Return the (x, y) coordinate for the center point of the cell that contains the specified text.  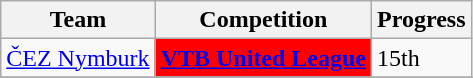
ČEZ Nymburk (78, 58)
Progress (422, 20)
VTB United League (263, 58)
Competition (263, 20)
15th (422, 58)
Team (78, 20)
